Detect which cell encompasses the target text, then output its (X, Y) center coordinate. 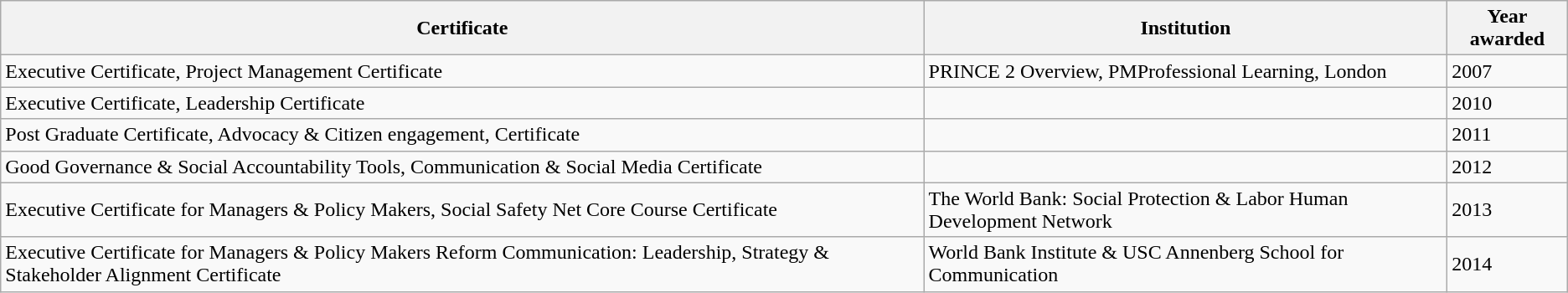
PRINCE 2 Overview, PMProfessional Learning, London (1186, 71)
Institution (1186, 28)
2014 (1508, 265)
The World Bank: Social Protection & Labor Human Development Network (1186, 209)
Post Graduate Certificate, Advocacy & Citizen engagement, Certificate (462, 135)
Executive Certificate for Managers & Policy Makers, Social Safety Net Core Course Certificate (462, 209)
Executive Certificate, Project Management Certificate (462, 71)
2012 (1508, 167)
2013 (1508, 209)
2011 (1508, 135)
World Bank Institute & USC Annenberg School for Communication (1186, 265)
2007 (1508, 71)
Certificate (462, 28)
Executive Certificate for Managers & Policy Makers Reform Communication: Leadership, Strategy & Stakeholder Alignment Certificate (462, 265)
Executive Certificate, Leadership Certificate (462, 103)
Good Governance & Social Accountability Tools, Communication & Social Media Certificate (462, 167)
Year awarded (1508, 28)
2010 (1508, 103)
